Find where the given text appears and provide that cell's center as (x, y) coordinate. 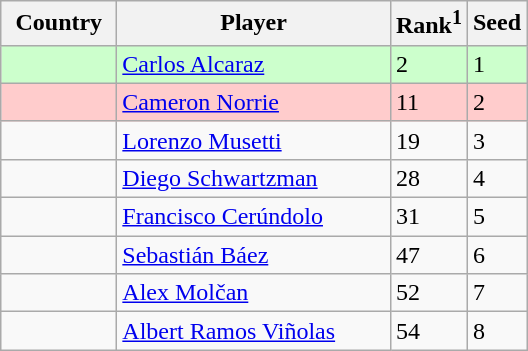
11 (428, 102)
28 (428, 178)
31 (428, 217)
7 (496, 293)
Rank1 (428, 24)
Francisco Cerúndolo (254, 217)
3 (496, 140)
Diego Schwartzman (254, 178)
Albert Ramos Viñolas (254, 331)
5 (496, 217)
Cameron Norrie (254, 102)
Sebastián Báez (254, 255)
Lorenzo Musetti (254, 140)
1 (496, 64)
8 (496, 331)
Country (59, 24)
47 (428, 255)
54 (428, 331)
Player (254, 24)
19 (428, 140)
52 (428, 293)
Carlos Alcaraz (254, 64)
4 (496, 178)
6 (496, 255)
Alex Molčan (254, 293)
Seed (496, 24)
